Provide the [x, y] coordinate of the cell's center where the given text is located.  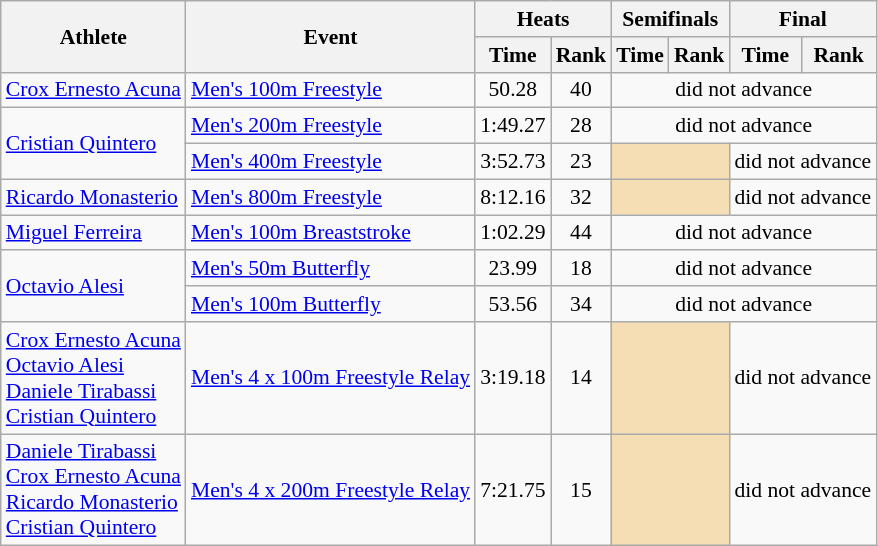
Miguel Ferreira [94, 233]
Crox Ernesto AcunaOctavio AlesiDaniele TirabassiCristian Quintero [94, 378]
7:21.75 [512, 490]
8:12.16 [512, 197]
50.28 [512, 90]
Men's 100m Butterfly [330, 304]
Semifinals [670, 19]
Event [330, 36]
1:49.27 [512, 126]
Men's 50m Butterfly [330, 269]
15 [582, 490]
Crox Ernesto Acuna [94, 90]
34 [582, 304]
Ricardo Monasterio [94, 197]
Men's 200m Freestyle [330, 126]
Men's 100m Breaststroke [330, 233]
3:52.73 [512, 162]
32 [582, 197]
Athlete [94, 36]
Men's 800m Freestyle [330, 197]
Heats [543, 19]
1:02.29 [512, 233]
Men's 4 x 200m Freestyle Relay [330, 490]
14 [582, 378]
23.99 [512, 269]
53.56 [512, 304]
Cristian Quintero [94, 144]
28 [582, 126]
44 [582, 233]
Men's 100m Freestyle [330, 90]
Daniele TirabassiCrox Ernesto AcunaRicardo MonasterioCristian Quintero [94, 490]
23 [582, 162]
40 [582, 90]
Octavio Alesi [94, 286]
Men's 4 x 100m Freestyle Relay [330, 378]
18 [582, 269]
3:19.18 [512, 378]
Final [802, 19]
Men's 400m Freestyle [330, 162]
